Locate the cell with the specified text and output its [x, y] center coordinate. 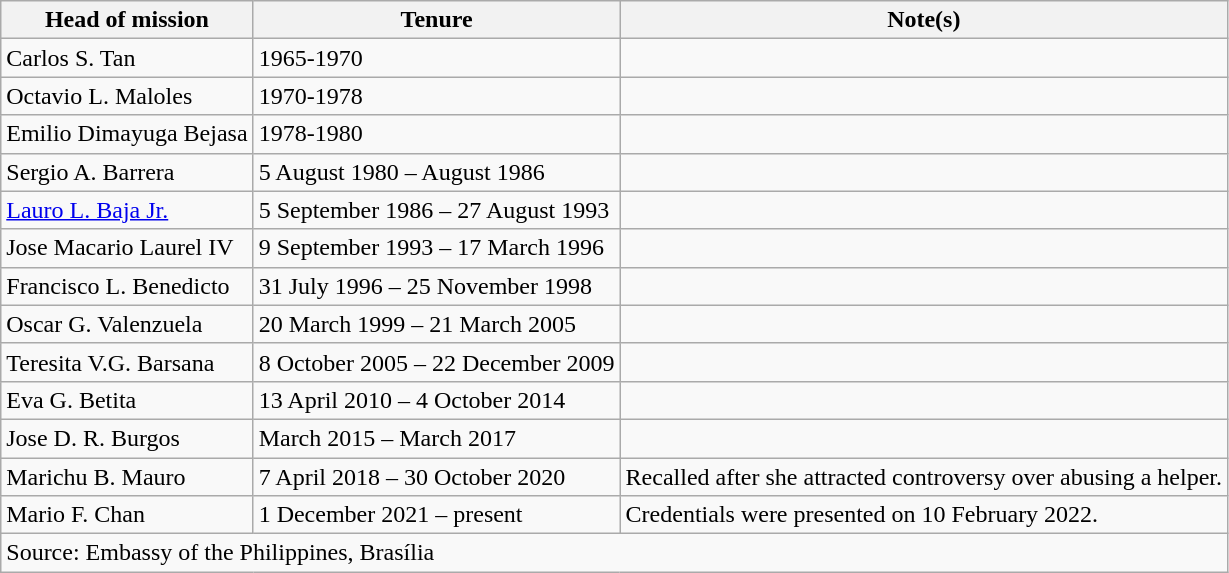
Octavio L. Maloles [127, 96]
Credentials were presented on 10 February 2022. [924, 515]
Marichu B. Mauro [127, 477]
31 July 1996 – 25 November 1998 [436, 286]
Francisco L. Benedicto [127, 286]
Oscar G. Valenzuela [127, 324]
Emilio Dimayuga Bejasa [127, 134]
Tenure [436, 20]
Eva G. Betita [127, 400]
Teresita V.G. Barsana [127, 362]
Lauro L. Baja Jr. [127, 210]
Jose D. R. Burgos [127, 438]
9 September 1993 – 17 March 1996 [436, 248]
1 December 2021 – present [436, 515]
Sergio A. Barrera [127, 172]
Jose Macario Laurel IV [127, 248]
Carlos S. Tan [127, 58]
13 April 2010 – 4 October 2014 [436, 400]
Head of mission [127, 20]
1970-1978 [436, 96]
Note(s) [924, 20]
7 April 2018 – 30 October 2020 [436, 477]
1965-1970 [436, 58]
1978-1980 [436, 134]
20 March 1999 – 21 March 2005 [436, 324]
Mario F. Chan [127, 515]
March 2015 – March 2017 [436, 438]
5 September 1986 – 27 August 1993 [436, 210]
Source: Embassy of the Philippines, Brasília [614, 553]
8 October 2005 – 22 December 2009 [436, 362]
5 August 1980 – August 1986 [436, 172]
Recalled after she attracted controversy over abusing a helper. [924, 477]
